Detect which cell encompasses the target text, then output its (X, Y) center coordinate. 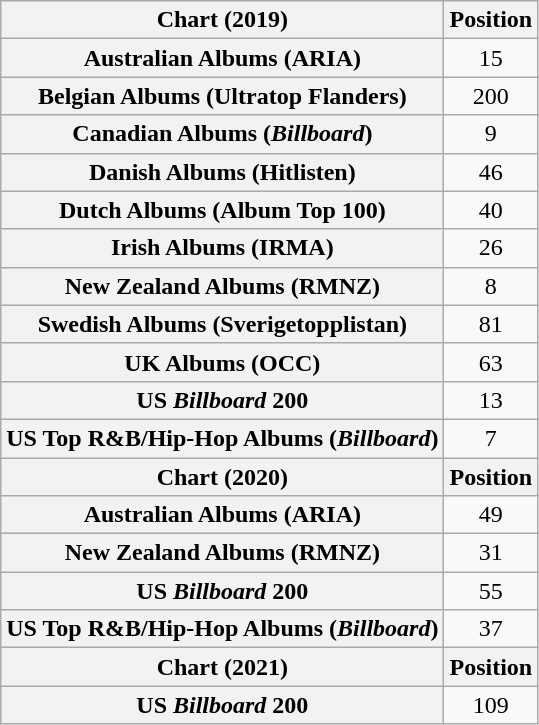
55 (491, 591)
26 (491, 248)
31 (491, 553)
40 (491, 210)
Danish Albums (Hitlisten) (222, 172)
8 (491, 286)
Chart (2020) (222, 477)
63 (491, 362)
Canadian Albums (Billboard) (222, 134)
9 (491, 134)
Dutch Albums (Album Top 100) (222, 210)
13 (491, 400)
37 (491, 629)
46 (491, 172)
Swedish Albums (Sverigetopplistan) (222, 324)
Chart (2019) (222, 20)
Irish Albums (IRMA) (222, 248)
49 (491, 515)
200 (491, 96)
Belgian Albums (Ultratop Flanders) (222, 96)
UK Albums (OCC) (222, 362)
7 (491, 438)
81 (491, 324)
15 (491, 58)
109 (491, 705)
Chart (2021) (222, 667)
